Return [X, Y] of the center of cell containing provided text 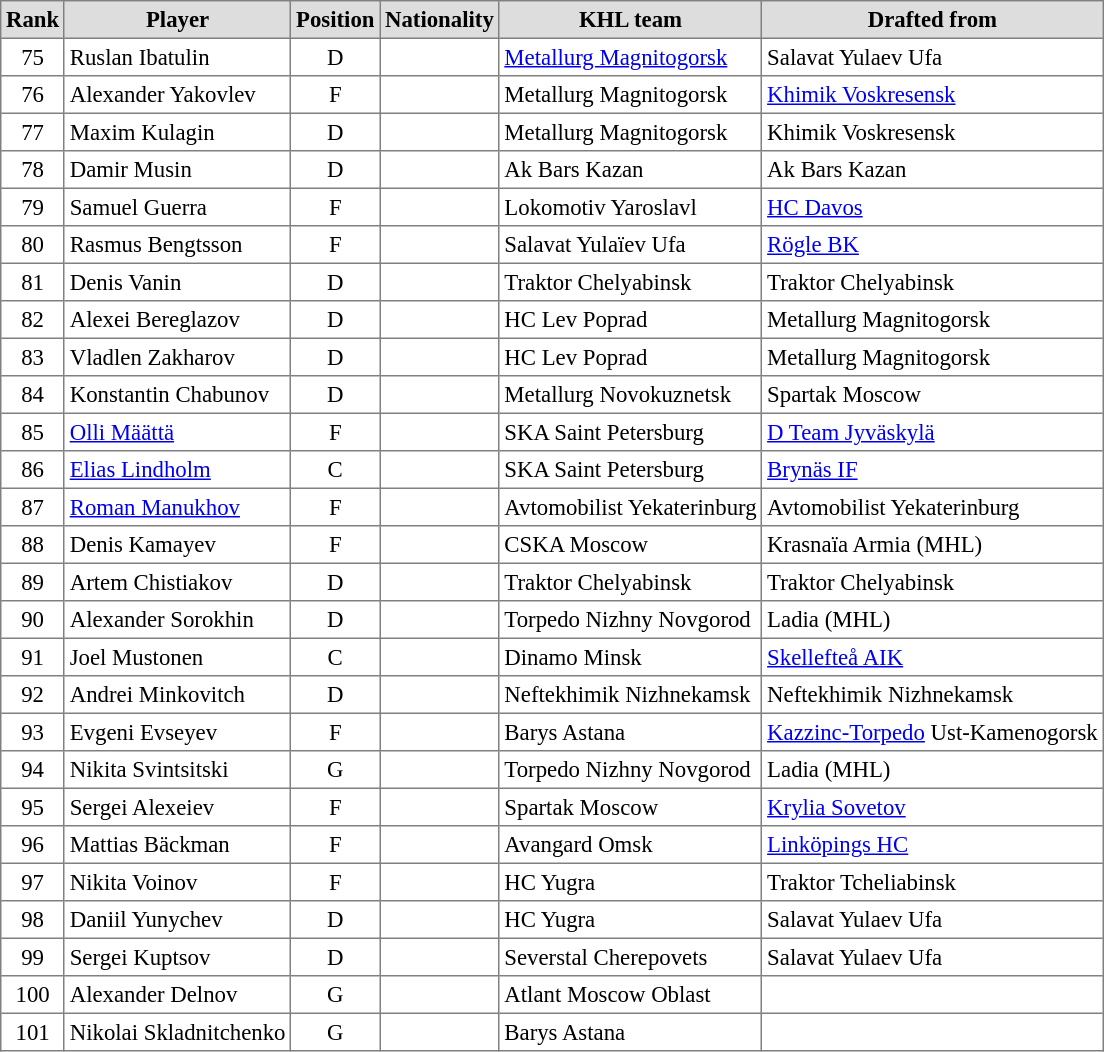
Mattias Bäckman [177, 845]
Linköpings HC [932, 845]
HC Davos [932, 207]
83 [33, 357]
Severstal Cherepovets [630, 957]
Avangard Omsk [630, 845]
Krasnaïa Armia (MHL) [932, 545]
101 [33, 1032]
90 [33, 620]
89 [33, 582]
93 [33, 732]
Traktor Tcheliabinsk [932, 882]
Konstantin Chabunov [177, 395]
Alexei Bereglazov [177, 320]
Denis Kamayev [177, 545]
Evgeni Evseyev [177, 732]
Maxim Kulagin [177, 132]
Sergei Kuptsov [177, 957]
86 [33, 470]
87 [33, 507]
Krylia Sovetov [932, 807]
Dinamo Minsk [630, 657]
99 [33, 957]
Rank [33, 20]
97 [33, 882]
Nikolai Skladnitchenko [177, 1032]
Elias Lindholm [177, 470]
Lokomotiv Yaroslavl [630, 207]
81 [33, 282]
77 [33, 132]
Rögle BK [932, 245]
Alexander Sorokhin [177, 620]
96 [33, 845]
Player [177, 20]
Sergei Alexeiev [177, 807]
Ruslan Ibatulin [177, 57]
D Team Jyväskylä [932, 432]
Position [336, 20]
92 [33, 695]
CSKA Moscow [630, 545]
Samuel Guerra [177, 207]
85 [33, 432]
Metallurg Novokuznetsk [630, 395]
Nationality [440, 20]
Roman Manukhov [177, 507]
Vladlen Zakharov [177, 357]
Skellefteå AIK [932, 657]
Brynäs IF [932, 470]
76 [33, 95]
Salavat Yulaïev Ufa [630, 245]
84 [33, 395]
82 [33, 320]
95 [33, 807]
88 [33, 545]
Nikita Voinov [177, 882]
Kazzinc-Torpedo Ust-Kamenogorsk [932, 732]
79 [33, 207]
Joel Mustonen [177, 657]
Andrei Minkovitch [177, 695]
94 [33, 770]
Artem Chistiakov [177, 582]
Nikita Svintsitski [177, 770]
98 [33, 920]
Atlant Moscow Oblast [630, 995]
80 [33, 245]
Olli Määttä [177, 432]
100 [33, 995]
Rasmus Bengtsson [177, 245]
KHL team [630, 20]
Alexander Delnov [177, 995]
Alexander Yakovlev [177, 95]
Daniil Yunychev [177, 920]
Drafted from [932, 20]
91 [33, 657]
Damir Musin [177, 170]
75 [33, 57]
78 [33, 170]
Denis Vanin [177, 282]
